Return the (x, y) coordinate for the center point of the cell that contains the specified text.  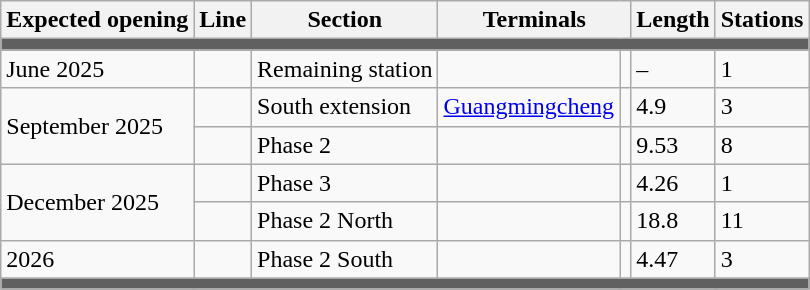
4.26 (673, 183)
Phase 2 North (345, 221)
Guangmingcheng (529, 107)
South extension (345, 107)
Length (673, 20)
4.47 (673, 259)
Phase 2 (345, 145)
8 (762, 145)
Line (223, 20)
18.8 (673, 221)
Phase 3 (345, 183)
Section (345, 20)
Terminals (534, 20)
9.53 (673, 145)
Remaining station (345, 69)
June 2025 (98, 69)
– (673, 69)
December 2025 (98, 202)
11 (762, 221)
September 2025 (98, 126)
Expected opening (98, 20)
4.9 (673, 107)
2026 (98, 259)
Phase 2 South (345, 259)
Stations (762, 20)
